Scan for the cell matching the given text and deliver its [x, y] coordinate at center. 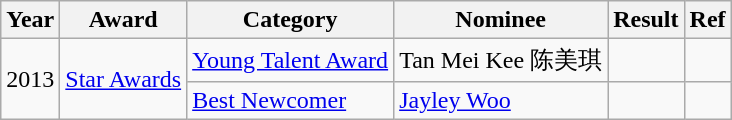
Result [646, 20]
Best Newcomer [290, 100]
Category [290, 20]
Ref [708, 20]
2013 [30, 80]
Award [124, 20]
Tan Mei Kee 陈美琪 [501, 60]
Star Awards [124, 80]
Nominee [501, 20]
Young Talent Award [290, 60]
Year [30, 20]
Jayley Woo [501, 100]
